Identify which cell holds the provided text, then report its [x, y] central coordinate. 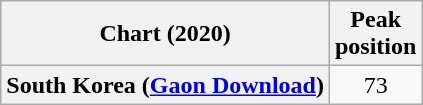
Peakposition [375, 34]
73 [375, 85]
South Korea (Gaon Download) [166, 85]
Chart (2020) [166, 34]
